Return the [X, Y] coordinate for the center point of the cell that contains the specified text.  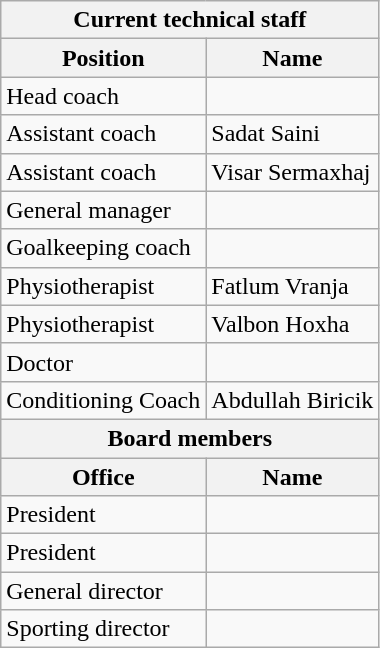
Position [104, 58]
Sadat Saini [292, 134]
Fatlum Vranja [292, 286]
Goalkeeping coach [104, 248]
Abdullah Biricik [292, 400]
Board members [190, 438]
Valbon Hoxha [292, 324]
Doctor [104, 362]
Current technical staff [190, 20]
Office [104, 477]
General director [104, 591]
Conditioning Coach [104, 400]
Sporting director [104, 629]
Head coach [104, 96]
Visar Sermaxhaj [292, 172]
General manager [104, 210]
